Search for the cell housing the specified text and yield its (X, Y) center coordinate. 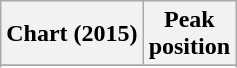
Peakposition (189, 34)
Chart (2015) (72, 34)
